Capture the cell that displays the provided text and extract its (X, Y) central coordinate. 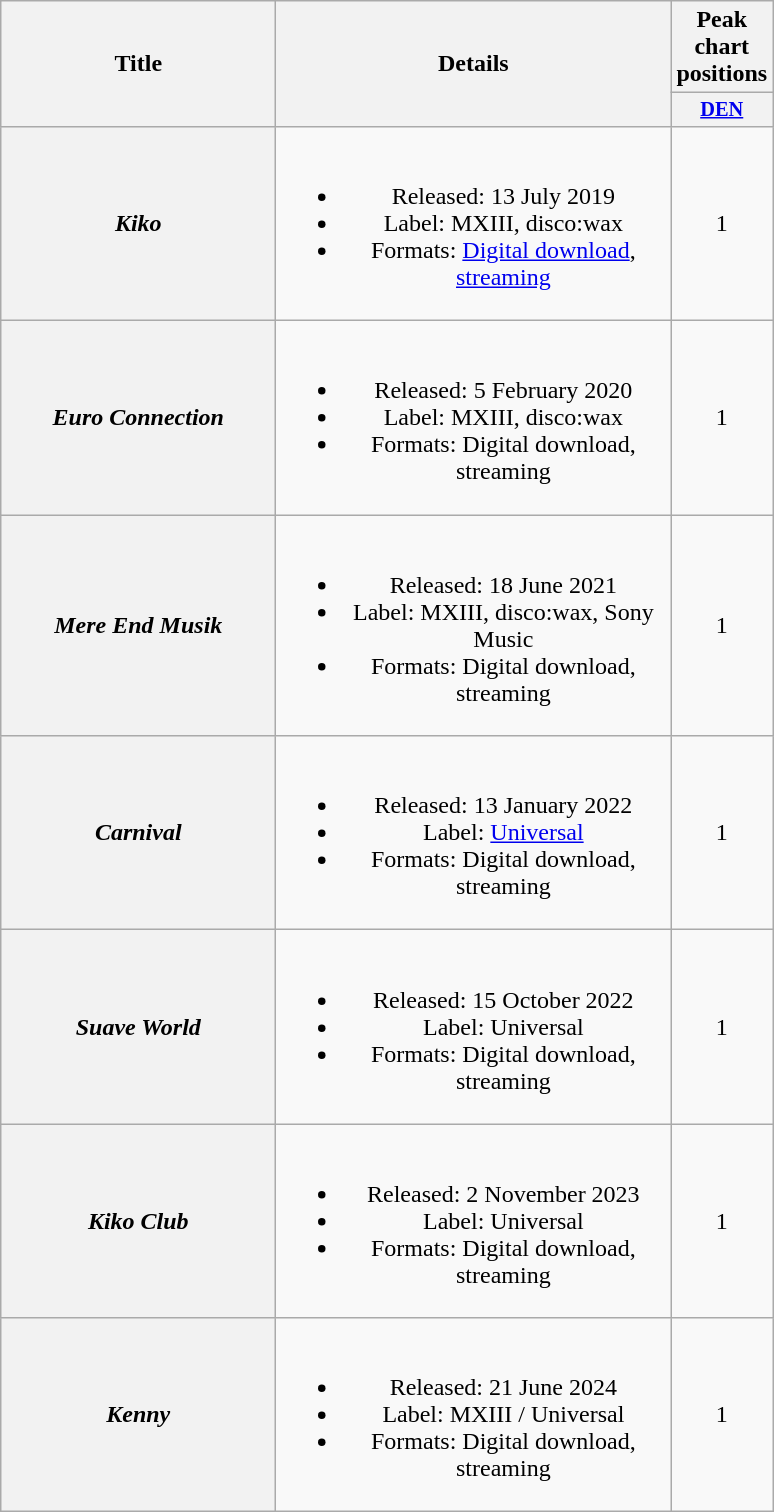
Euro Connection (138, 418)
Title (138, 64)
Released: 15 October 2022Label: UniversalFormats: Digital download, streaming (474, 1027)
Kenny (138, 1415)
Details (474, 64)
Released: 2 November 2023Label: UniversalFormats: Digital download, streaming (474, 1221)
Suave World (138, 1027)
Released: 18 June 2021Label: MXIII, disco:wax, Sony MusicFormats: Digital download, streaming (474, 626)
Mere End Musik (138, 626)
Kiko Club (138, 1221)
Carnival (138, 833)
Released: 21 June 2024Label: MXIII / UniversalFormats: Digital download, streaming (474, 1415)
Kiko (138, 223)
Released: 13 January 2022Label: UniversalFormats: Digital download, streaming (474, 833)
Released: 5 February 2020Label: MXIII, disco:waxFormats: Digital download, streaming (474, 418)
DEN (722, 110)
Peak chart positions (722, 47)
Released: 13 July 2019Label: MXIII, disco:waxFormats: Digital download, streaming (474, 223)
